For the text-containing cell, return its midpoint in (X, Y) coordinate format. 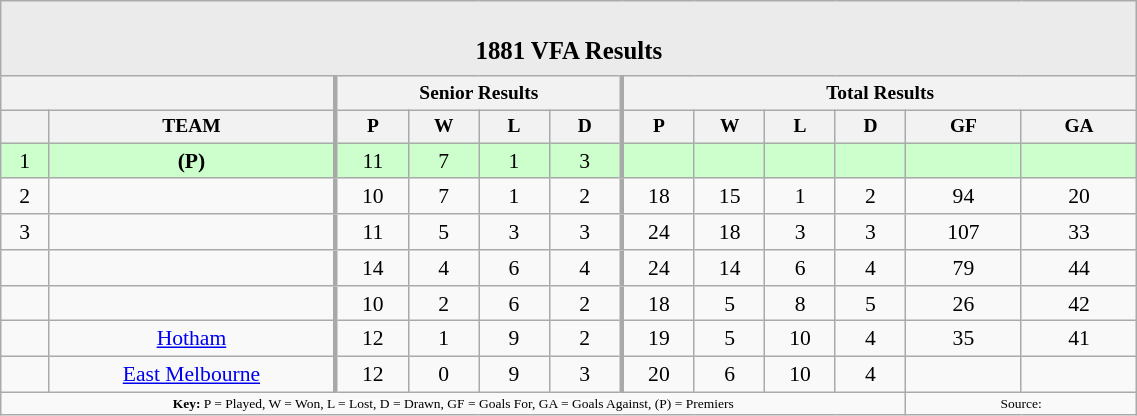
79 (964, 268)
Key: P = Played, W = Won, L = Lost, D = Drawn, GF = Goals For, GA = Goals Against, (P) = Premiers (454, 403)
33 (1079, 232)
19 (658, 339)
(P) (192, 161)
15 (729, 197)
44 (1079, 268)
0 (443, 375)
94 (964, 197)
TEAM (192, 126)
41 (1079, 339)
8 (800, 304)
26 (964, 304)
Source: (1022, 403)
Hotham (192, 339)
42 (1079, 304)
35 (964, 339)
East Melbourne (192, 375)
Total Results (880, 94)
GF (964, 126)
107 (964, 232)
GA (1079, 126)
Senior Results (479, 94)
